Return [x, y] of the center of cell containing provided text 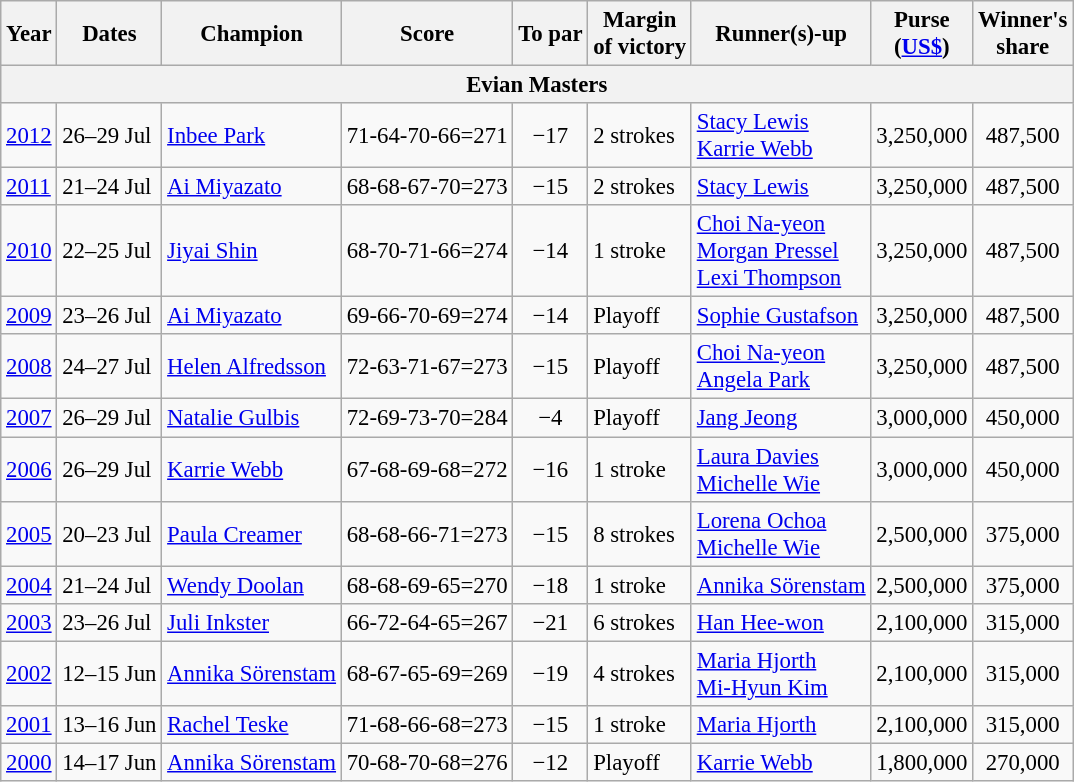
68-68-67-70=273 [427, 187]
2000 [29, 762]
To par [550, 34]
Score [427, 34]
2005 [29, 534]
2006 [29, 470]
Han Hee-won [781, 622]
Choi Na-yeon Morgan Pressel Lexi Thompson [781, 251]
66-72-64-65=267 [427, 622]
20–23 Jul [110, 534]
Stacy Lewis Karrie Webb [781, 136]
Year [29, 34]
24–27 Jul [110, 366]
2002 [29, 674]
270,000 [1023, 762]
68-68-66-71=273 [427, 534]
2001 [29, 725]
70-68-70-68=276 [427, 762]
72-69-73-70=284 [427, 418]
13–16 Jun [110, 725]
Paula Creamer [252, 534]
2003 [29, 622]
Jiyai Shin [252, 251]
1,800,000 [922, 762]
2010 [29, 251]
72-63-71-67=273 [427, 366]
22–25 Jul [110, 251]
Marginof victory [640, 34]
Winner'sshare [1023, 34]
2012 [29, 136]
Choi Na-yeon Angela Park [781, 366]
12–15 Jun [110, 674]
Helen Alfredsson [252, 366]
Runner(s)-up [781, 34]
Rachel Teske [252, 725]
68-67-65-69=269 [427, 674]
−17 [550, 136]
Jang Jeong [781, 418]
14–17 Jun [110, 762]
Lorena Ochoa Michelle Wie [781, 534]
71-68-66-68=273 [427, 725]
2008 [29, 366]
−12 [550, 762]
Dates [110, 34]
8 strokes [640, 534]
Juli Inkster [252, 622]
Inbee Park [252, 136]
−16 [550, 470]
Purse(US$) [922, 34]
68-70-71-66=274 [427, 251]
Sophie Gustafson [781, 316]
Maria Hjorth [781, 725]
Evian Masters [537, 85]
−18 [550, 585]
−19 [550, 674]
71-64-70-66=271 [427, 136]
69-66-70-69=274 [427, 316]
68-68-69-65=270 [427, 585]
4 strokes [640, 674]
2009 [29, 316]
−4 [550, 418]
Wendy Doolan [252, 585]
Laura Davies Michelle Wie [781, 470]
2011 [29, 187]
−21 [550, 622]
Stacy Lewis [781, 187]
Maria Hjorth Mi-Hyun Kim [781, 674]
6 strokes [640, 622]
2007 [29, 418]
67-68-69-68=272 [427, 470]
2004 [29, 585]
Champion [252, 34]
Natalie Gulbis [252, 418]
